Extract the [X, Y] coordinate from the center of the cell holding the provided text.  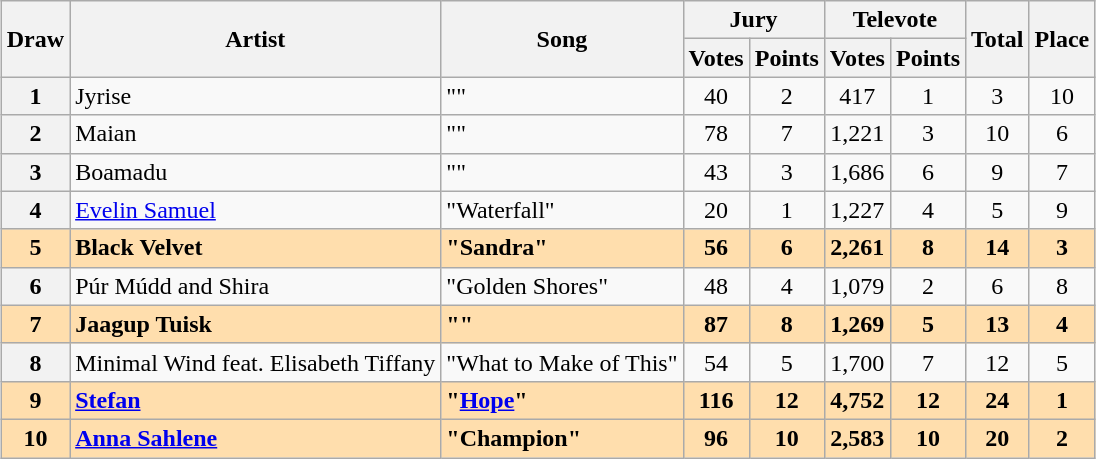
Minimal Wind feat. Elisabeth Tiffany [256, 362]
Total [998, 39]
96 [716, 438]
1,079 [857, 286]
2,261 [857, 248]
Jury [754, 20]
1,700 [857, 362]
"Champion" [562, 438]
1,269 [857, 324]
54 [716, 362]
78 [716, 134]
"Waterfall" [562, 210]
Boamadu [256, 172]
Black Velvet [256, 248]
43 [716, 172]
56 [716, 248]
417 [857, 96]
Jyrise [256, 96]
2,583 [857, 438]
Artist [256, 39]
Anna Sahlene [256, 438]
13 [998, 324]
Song [562, 39]
40 [716, 96]
Púr Múdd and Shira [256, 286]
24 [998, 400]
1,221 [857, 134]
"Sandra" [562, 248]
Place [1062, 39]
87 [716, 324]
1,227 [857, 210]
Evelin Samuel [256, 210]
"Hope" [562, 400]
1,686 [857, 172]
Maian [256, 134]
48 [716, 286]
Stefan [256, 400]
116 [716, 400]
"Golden Shores" [562, 286]
Jaagup Tuisk [256, 324]
Draw [35, 39]
14 [998, 248]
"What to Make of This" [562, 362]
4,752 [857, 400]
Televote [894, 20]
